Locate the cell with the specified text and output its [X, Y] center coordinate. 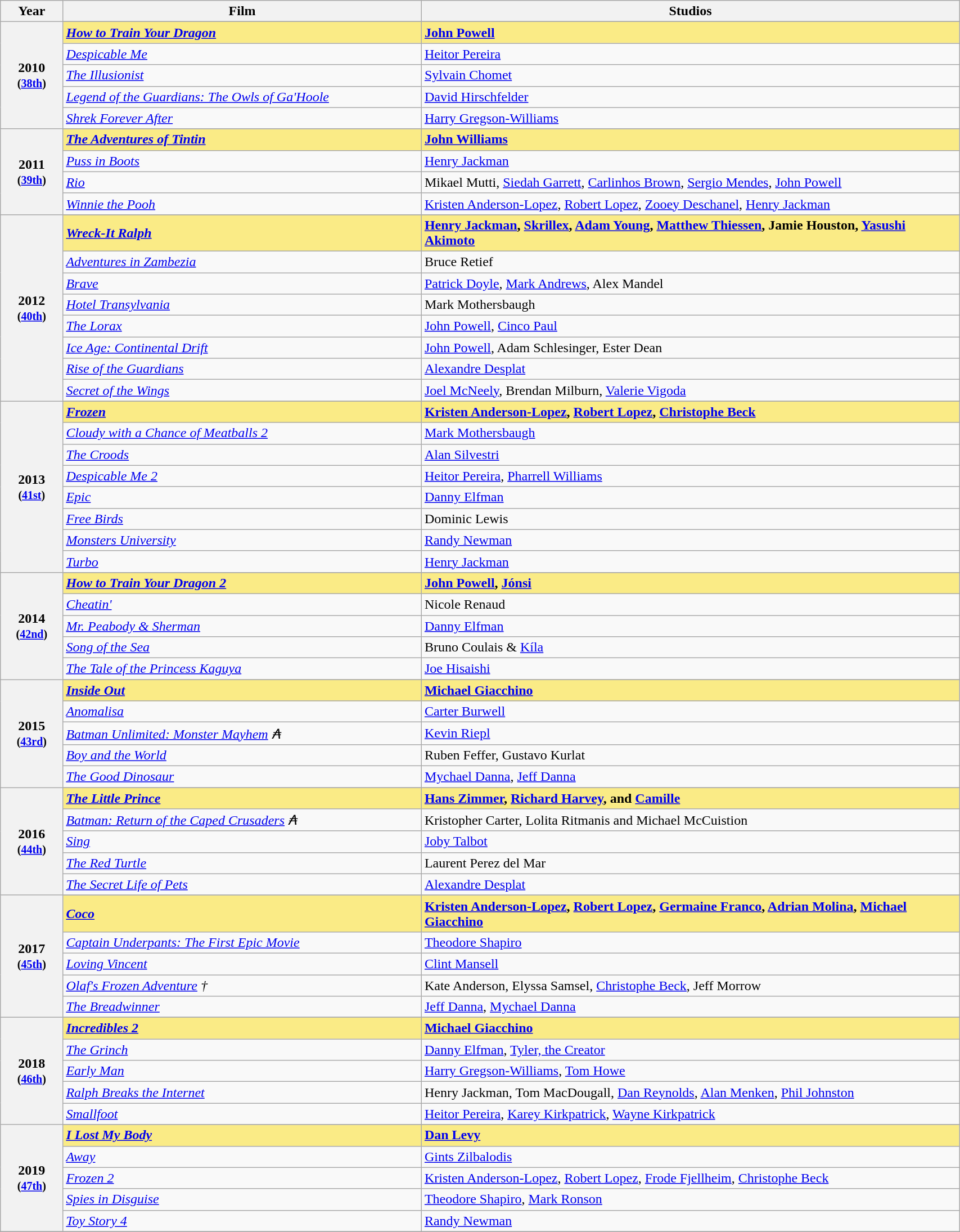
2017 (45th) [31, 956]
Harry Gregson-Williams, Tom Howe [690, 1071]
Bruno Coulais & Kíla [690, 648]
The Grinch [242, 1050]
Joe Hisaishi [690, 669]
Kevin Riepl [690, 734]
Nicole Renaud [690, 604]
The Lorax [242, 326]
Frozen [242, 412]
Rise of the Guardians [242, 369]
Despicable Me [242, 54]
Turbo [242, 561]
Adventures in Zambezia [242, 262]
Dominic Lewis [690, 519]
The Red Turtle [242, 863]
Early Man [242, 1071]
Joby Talbot [690, 842]
Joel McNeely, Brendan Milburn, Valerie Vigoda [690, 390]
Epic [242, 497]
Film [242, 11]
Gints Zilbalodis [690, 1157]
2016 (44th) [31, 842]
2011 (39th) [31, 172]
Henry Jackman, Tom MacDougall, Dan Reynolds, Alan Menken, Phil Johnston [690, 1092]
Sing [242, 842]
The Croods [242, 455]
The Breadwinner [242, 1007]
Kristen Anderson-Lopez, Robert Lopez, Zooey Deschanel, Henry Jackman [690, 204]
The Illusionist [242, 75]
David Hirschfelder [690, 97]
Kristopher Carter, Lolita Ritmanis and Michael McCuistion [690, 820]
Shrek Forever After [242, 118]
Captain Underpants: The First Epic Movie [242, 942]
The Tale of the Princess Kaguya [242, 669]
The Little Prince [242, 798]
2010 (38th) [31, 75]
Ralph Breaks the Internet [242, 1092]
The Adventures of Tintin [242, 140]
Hans Zimmer, Richard Harvey, and Camille [690, 798]
Theodore Shapiro [690, 942]
Brave [242, 283]
2013 (41st) [31, 487]
Jeff Danna, Mychael Danna [690, 1007]
Clint Mansell [690, 964]
Theodore Shapiro, Mark Ronson [690, 1199]
The Secret Life of Pets [242, 884]
Studios [690, 11]
Ruben Feffer, Gustavo Kurlat [690, 755]
2014 (42nd) [31, 626]
Mr. Peabody & Sherman [242, 626]
Dan Levy [690, 1135]
Carter Burwell [690, 712]
Bruce Retief [690, 262]
Monsters University [242, 540]
Batman: Return of the Caped Crusaders ₳ [242, 820]
2019 (47th) [31, 1178]
The Good Dinosaur [242, 776]
2012 (40th) [31, 308]
Kristen Anderson-Lopez, Robert Lopez, Germaine Franco, Adrian Molina, Michael Giacchino [690, 914]
How to Train Your Dragon 2 [242, 583]
Sylvain Chomet [690, 75]
Ice Age: Continental Drift [242, 348]
Anomalisa [242, 712]
Kate Anderson, Elyssa Samsel, Christophe Beck, Jeff Morrow [690, 985]
Despicable Me 2 [242, 476]
Heitor Pereira [690, 54]
Frozen 2 [242, 1178]
Harry Gregson-Williams [690, 118]
Inside Out [242, 690]
Smallfoot [242, 1114]
John Powell, Adam Schlesinger, Ester Dean [690, 348]
Henry Jackman, Skrillex, Adam Young, Matthew Thiessen, Jamie Houston, Yasushi Akimoto [690, 233]
Loving Vincent [242, 964]
Song of the Sea [242, 648]
Spies in Disguise [242, 1199]
Batman Unlimited: Monster Mayhem ₳ [242, 734]
Away [242, 1157]
Legend of the Guardians: The Owls of Ga'Hoole [242, 97]
John Powell, Jónsi [690, 583]
Patrick Doyle, Mark Andrews, Alex Mandel [690, 283]
Cheatin' [242, 604]
Olaf's Frozen Adventure † [242, 985]
Winnie the Pooh [242, 204]
Boy and the World [242, 755]
How to Train Your Dragon [242, 33]
Laurent Perez del Mar [690, 863]
Danny Elfman, Tyler, the Creator [690, 1050]
John Powell, Cinco Paul [690, 326]
Alan Silvestri [690, 455]
2018 (46th) [31, 1071]
Coco [242, 914]
Mikael Mutti, Siedah Garrett, Carlinhos Brown, Sergio Mendes, John Powell [690, 182]
Secret of the Wings [242, 390]
Wreck-It Ralph [242, 233]
Incredibles 2 [242, 1028]
Cloudy with a Chance of Meatballs 2 [242, 433]
2015 (43rd) [31, 734]
Puss in Boots [242, 161]
Rio [242, 182]
John Williams [690, 140]
Free Birds [242, 519]
I Lost My Body [242, 1135]
Kristen Anderson-Lopez, Robert Lopez, Christophe Beck [690, 412]
John Powell [690, 33]
Year [31, 11]
Mychael Danna, Jeff Danna [690, 776]
Heitor Pereira, Karey Kirkpatrick, Wayne Kirkpatrick [690, 1114]
Kristen Anderson-Lopez, Robert Lopez, Frode Fjellheim, Christophe Beck [690, 1178]
Heitor Pereira, Pharrell Williams [690, 476]
Hotel Transylvania [242, 305]
Toy Story 4 [242, 1221]
